Return (X, Y) of the center of cell containing provided text 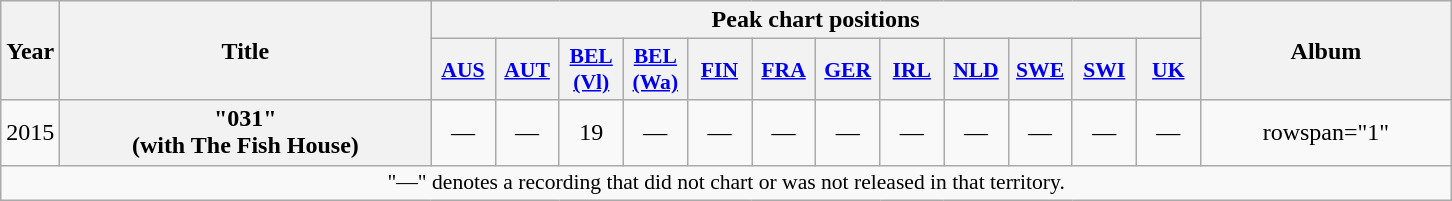
NLD (976, 70)
FIN (719, 70)
rowspan="1" (1326, 132)
AUS (463, 70)
19 (591, 132)
Year (30, 50)
FRA (784, 70)
UK (1168, 70)
"031" (with The Fish House) (246, 132)
AUT (527, 70)
BEL (Vl) (591, 70)
Album (1326, 50)
BEL (Wa) (655, 70)
SWE (1040, 70)
Peak chart positions (816, 20)
IRL (912, 70)
Title (246, 50)
GER (848, 70)
"—" denotes a recording that did not chart or was not released in that territory. (726, 183)
2015 (30, 132)
SWI (1104, 70)
